Locate the cell with the specified text and output its (X, Y) center coordinate. 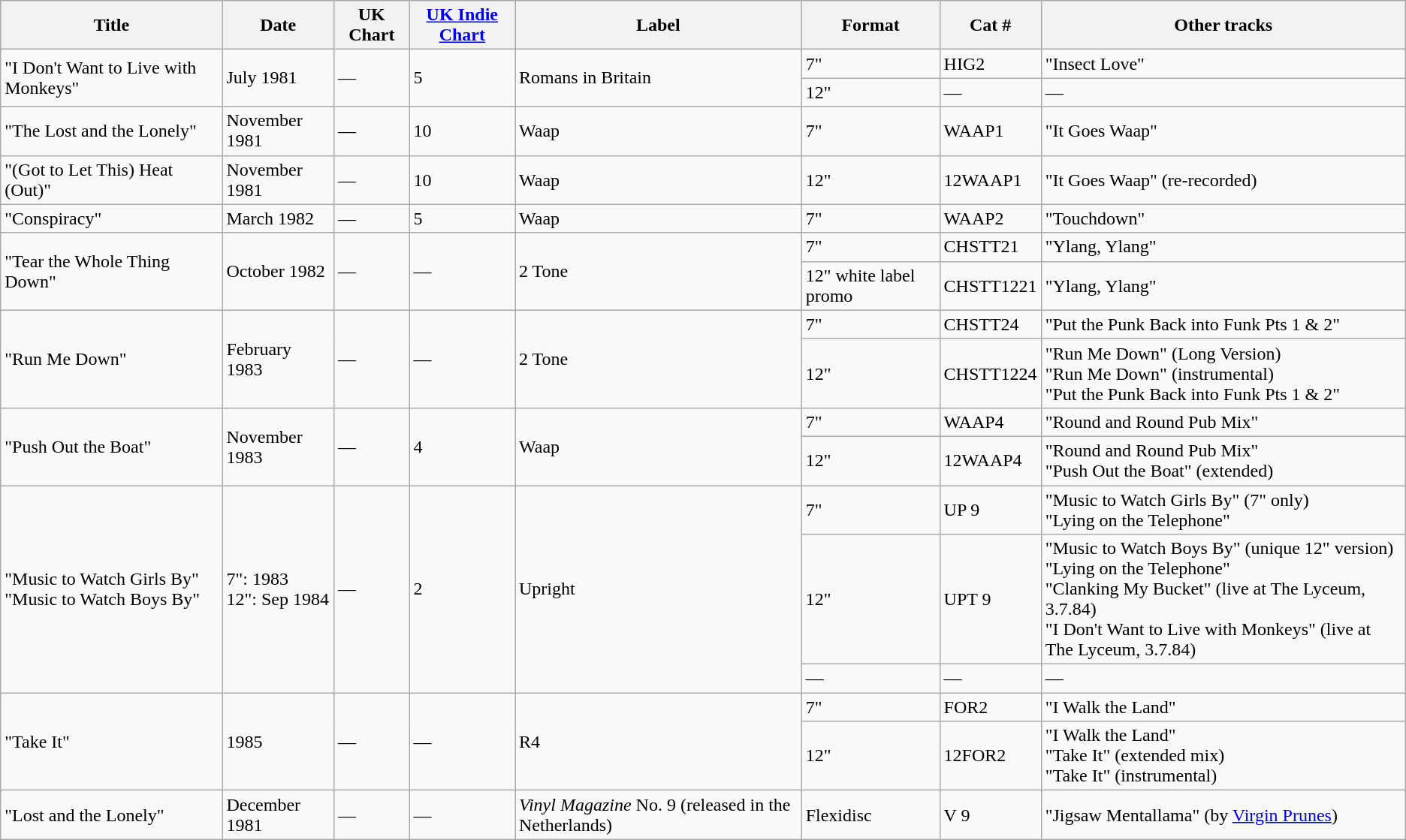
Upright (659, 589)
1985 (278, 742)
"Round and Round Pub Mix" "Push Out the Boat" (extended) (1223, 461)
"It Goes Waap" (1223, 131)
Date (278, 26)
12WAAP1 (990, 180)
Vinyl Magazine No. 9 (released in the Netherlands) (659, 815)
"Music to Watch Girls By" "Music to Watch Boys By" (111, 589)
"Run Me Down" (Long Version)"Run Me Down" (instrumental)"Put the Punk Back into Funk Pts 1 & 2" (1223, 373)
"Jigsaw Mentallama" (by Virgin Prunes) (1223, 815)
"I Walk the Land" (1223, 707)
WAAP2 (990, 218)
"Music to Watch Girls By" (7" only)"Lying on the Telephone" (1223, 509)
"Touchdown" (1223, 218)
12FOR2 (990, 756)
Cat # (990, 26)
"Run Me Down" (111, 359)
UK Indie Chart (462, 26)
"Put the Punk Back into Funk Pts 1 & 2" (1223, 324)
"The Lost and the Lonely" (111, 131)
2 (462, 589)
"It Goes Waap" (re-recorded) (1223, 180)
Format (870, 26)
"Lost and the Lonely" (111, 815)
UK Chart (373, 26)
October 1982 (278, 272)
Title (111, 26)
Label (659, 26)
UPT 9 (990, 599)
Flexidisc (870, 815)
CHSTT21 (990, 247)
12" white label promo (870, 285)
Other tracks (1223, 26)
November 1983 (278, 446)
February 1983 (278, 359)
CHSTT1224 (990, 373)
CHSTT24 (990, 324)
"(Got to Let This) Heat (Out)" (111, 180)
"Push Out the Boat" (111, 446)
FOR2 (990, 707)
V 9 (990, 815)
December 1981 (278, 815)
"Insect Love" (1223, 64)
Romans in Britain (659, 78)
WAAP4 (990, 422)
"Tear the Whole Thing Down" (111, 272)
R4 (659, 742)
March 1982 (278, 218)
"I Don't Want to Live with Monkeys" (111, 78)
4 (462, 446)
"I Walk the Land""Take It" (extended mix)"Take It" (instrumental) (1223, 756)
July 1981 (278, 78)
CHSTT1221 (990, 285)
7": 1983 12": Sep 1984 (278, 589)
12WAAP4 (990, 461)
"Take It" (111, 742)
WAAP1 (990, 131)
HIG2 (990, 64)
"Conspiracy" (111, 218)
UP 9 (990, 509)
"Round and Round Pub Mix" (1223, 422)
